Output the [x, y] coordinate of the center of the cell containing the given text.  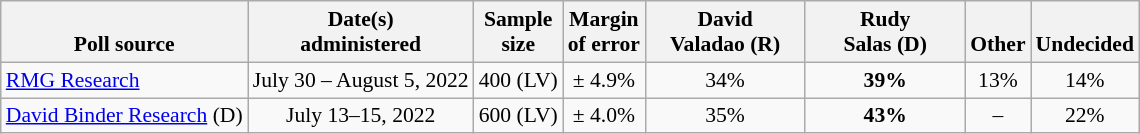
Marginof error [604, 32]
DavidValadao (R) [725, 32]
– [998, 116]
600 (LV) [518, 116]
Undecided [1085, 32]
Other [998, 32]
July 13–15, 2022 [361, 116]
Poll source [124, 32]
RMG Research [124, 80]
34% [725, 80]
± 4.0% [604, 116]
Date(s)administered [361, 32]
400 (LV) [518, 80]
13% [998, 80]
± 4.9% [604, 80]
39% [885, 80]
14% [1085, 80]
David Binder Research (D) [124, 116]
July 30 – August 5, 2022 [361, 80]
RudySalas (D) [885, 32]
43% [885, 116]
35% [725, 116]
Samplesize [518, 32]
22% [1085, 116]
